For the text-containing cell, return its midpoint in [x, y] coordinate format. 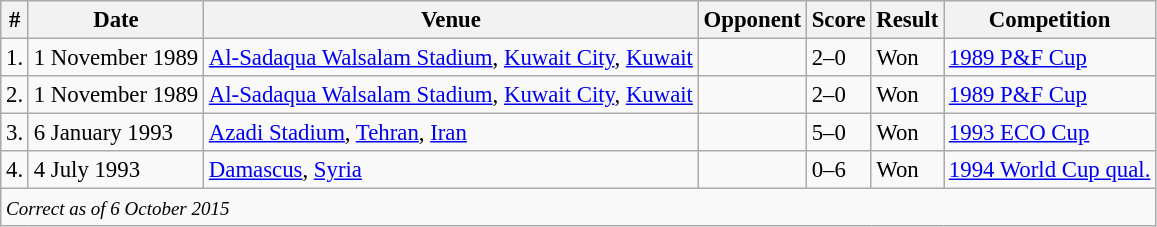
Result [908, 20]
4 July 1993 [116, 170]
5–0 [838, 133]
2. [15, 95]
Score [838, 20]
1994 World Cup qual. [1050, 170]
Venue [452, 20]
Opponent [752, 20]
1. [15, 58]
4. [15, 170]
Azadi Stadium, Tehran, Iran [452, 133]
# [15, 20]
Competition [1050, 20]
Correct as of 6 October 2015 [578, 208]
0–6 [838, 170]
3. [15, 133]
Date [116, 20]
Damascus, Syria [452, 170]
1993 ECO Cup [1050, 133]
6 January 1993 [116, 133]
